Return the (X, Y) coordinate for the center point of the cell that contains the specified text.  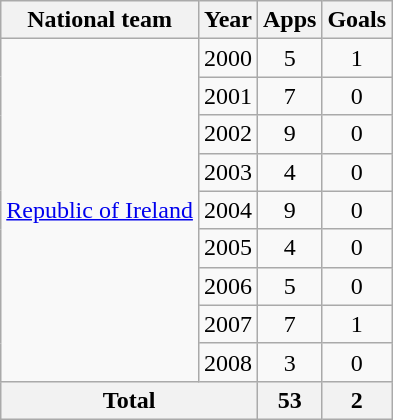
Republic of Ireland (100, 210)
Total (130, 400)
National team (100, 20)
2 (357, 400)
2008 (228, 362)
2001 (228, 96)
2007 (228, 324)
53 (289, 400)
Year (228, 20)
2004 (228, 210)
2000 (228, 58)
2003 (228, 172)
3 (289, 362)
Goals (357, 20)
2005 (228, 248)
2006 (228, 286)
Apps (289, 20)
2002 (228, 134)
